Return [X, Y] of the center of cell containing provided text 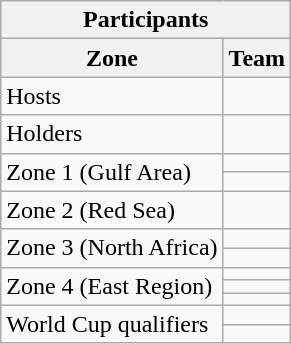
Zone 3 (North Africa) [112, 248]
Team [257, 58]
World Cup qualifiers [112, 324]
Zone 1 (Gulf Area) [112, 172]
Zone 4 (East Region) [112, 286]
Zone 2 (Red Sea) [112, 210]
Participants [146, 20]
Holders [112, 134]
Zone [112, 58]
Hosts [112, 96]
